Detect which cell encompasses the target text, then output its (x, y) center coordinate. 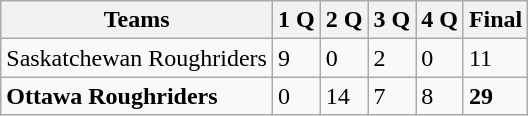
Teams (137, 20)
1 Q (296, 20)
29 (495, 96)
7 (392, 96)
4 Q (440, 20)
8 (440, 96)
3 Q (392, 20)
Saskatchewan Roughriders (137, 58)
9 (296, 58)
2 Q (344, 20)
11 (495, 58)
14 (344, 96)
Ottawa Roughriders (137, 96)
Final (495, 20)
2 (392, 58)
